Scan for the cell matching the given text and deliver its (x, y) coordinate at center. 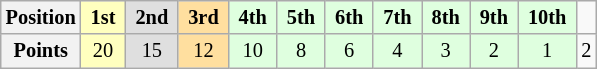
10 (253, 51)
8 (301, 51)
5th (301, 17)
6 (349, 51)
7th (397, 17)
8th (446, 17)
20 (104, 51)
3 (446, 51)
2nd (152, 17)
9th (494, 17)
15 (152, 51)
4th (253, 17)
1 (547, 51)
Points (41, 51)
Position (41, 17)
12 (203, 51)
4 (397, 51)
1st (104, 17)
10th (547, 17)
3rd (203, 17)
6th (349, 17)
